Provide the [X, Y] coordinate of the cell's center where the given text is located.  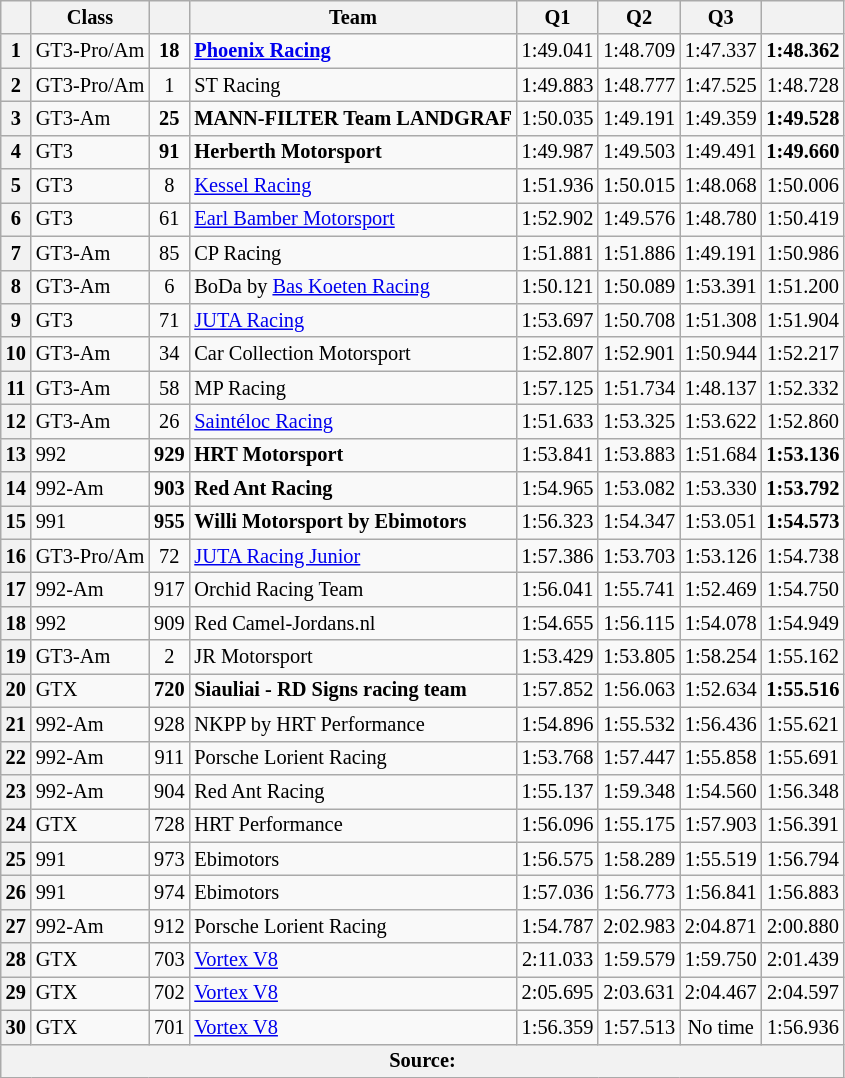
1:52.217 [804, 354]
1:58.289 [639, 859]
1:48.362 [804, 51]
1:56.096 [558, 825]
Willi Motorsport by Ebimotors [352, 522]
JR Motorsport [352, 657]
1:54.750 [804, 589]
1:54.738 [804, 556]
Car Collection Motorsport [352, 354]
1:54.573 [804, 522]
1:51.200 [804, 287]
1:56.115 [639, 623]
1:53.051 [721, 522]
1:47.525 [721, 85]
1:54.965 [558, 489]
1:48.728 [804, 85]
1:51.308 [721, 320]
1:57.386 [558, 556]
1:54.655 [558, 623]
1:54.896 [558, 724]
1:53.325 [639, 421]
1:54.078 [721, 623]
1:52.901 [639, 354]
1:56.575 [558, 859]
22 [16, 758]
1:51.734 [639, 388]
1:57.447 [639, 758]
1:51.936 [558, 186]
30 [16, 1027]
1:49.660 [804, 152]
Herberth Motorsport [352, 152]
2:01.439 [804, 960]
1:56.883 [804, 892]
912 [169, 926]
7 [16, 253]
1:51.684 [721, 455]
12 [16, 421]
1:56.391 [804, 825]
1:52.860 [804, 421]
1:55.519 [721, 859]
Q1 [558, 17]
1:49.359 [721, 118]
1:51.886 [639, 253]
11 [16, 388]
973 [169, 859]
903 [169, 489]
2:04.597 [804, 993]
1:56.348 [804, 791]
2:04.871 [721, 926]
1:55.858 [721, 758]
1:49.987 [558, 152]
Kessel Racing [352, 186]
917 [169, 589]
1:56.841 [721, 892]
904 [169, 791]
1:55.175 [639, 825]
1:55.691 [804, 758]
Q3 [721, 17]
1:49.576 [639, 219]
1:53.883 [639, 455]
1:53.126 [721, 556]
1:50.708 [639, 320]
1:56.794 [804, 859]
1:53.805 [639, 657]
19 [16, 657]
1:49.503 [639, 152]
Orchid Racing Team [352, 589]
1:59.579 [639, 960]
1:52.902 [558, 219]
58 [169, 388]
3 [16, 118]
Siauliai - RD Signs racing team [352, 690]
1:52.469 [721, 589]
Q2 [639, 17]
JUTA Racing [352, 320]
2:05.695 [558, 993]
1:55.621 [804, 724]
1:50.006 [804, 186]
2:02.983 [639, 926]
13 [16, 455]
703 [169, 960]
34 [169, 354]
1:53.841 [558, 455]
1:51.633 [558, 421]
1:56.436 [721, 724]
20 [16, 690]
1:52.634 [721, 690]
2:04.467 [721, 993]
21 [16, 724]
1:55.137 [558, 791]
1:55.162 [804, 657]
974 [169, 892]
911 [169, 758]
17 [16, 589]
72 [169, 556]
2:00.880 [804, 926]
Class [90, 17]
Source: [423, 1061]
1:59.750 [721, 960]
1:57.903 [721, 825]
No time [721, 1027]
1:49.491 [721, 152]
1:54.560 [721, 791]
1:53.622 [721, 421]
Saintéloc Racing [352, 421]
1:52.807 [558, 354]
720 [169, 690]
14 [16, 489]
1:53.082 [639, 489]
9 [16, 320]
1:53.391 [721, 287]
CP Racing [352, 253]
1:59.348 [639, 791]
16 [16, 556]
1:58.254 [721, 657]
Team [352, 17]
1:54.787 [558, 926]
1:53.429 [558, 657]
701 [169, 1027]
1:56.041 [558, 589]
1:50.986 [804, 253]
1:57.125 [558, 388]
1:50.121 [558, 287]
1:50.089 [639, 287]
91 [169, 152]
61 [169, 219]
1:53.136 [804, 455]
1:49.883 [558, 85]
1:56.323 [558, 522]
1:57.036 [558, 892]
2:11.033 [558, 960]
955 [169, 522]
929 [169, 455]
1:51.881 [558, 253]
1:50.035 [558, 118]
HRT Motorsport [352, 455]
1:47.337 [721, 51]
1:55.532 [639, 724]
702 [169, 993]
Red Camel-Jordans.nl [352, 623]
1:57.513 [639, 1027]
1:53.697 [558, 320]
1:53.768 [558, 758]
71 [169, 320]
10 [16, 354]
MP Racing [352, 388]
85 [169, 253]
Phoenix Racing [352, 51]
27 [16, 926]
1:54.949 [804, 623]
1:54.347 [639, 522]
1:48.709 [639, 51]
2:03.631 [639, 993]
1:50.419 [804, 219]
BoDa by Bas Koeten Racing [352, 287]
1:52.332 [804, 388]
1:48.780 [721, 219]
1:50.944 [721, 354]
MANN-FILTER Team LANDGRAF [352, 118]
1:51.904 [804, 320]
928 [169, 724]
ST Racing [352, 85]
1:56.063 [639, 690]
1:55.516 [804, 690]
4 [16, 152]
728 [169, 825]
1:56.936 [804, 1027]
1:48.777 [639, 85]
Earl Bamber Motorsport [352, 219]
5 [16, 186]
28 [16, 960]
15 [16, 522]
1:48.068 [721, 186]
1:49.041 [558, 51]
1:53.792 [804, 489]
JUTA Racing Junior [352, 556]
1:53.703 [639, 556]
1:57.852 [558, 690]
NKPP by HRT Performance [352, 724]
1:50.015 [639, 186]
1:56.359 [558, 1027]
HRT Performance [352, 825]
29 [16, 993]
1:56.773 [639, 892]
1:48.137 [721, 388]
909 [169, 623]
1:49.528 [804, 118]
1:53.330 [721, 489]
23 [16, 791]
1:55.741 [639, 589]
24 [16, 825]
